Determine the (x, y) coordinate at the center of the cell enclosing the given text.  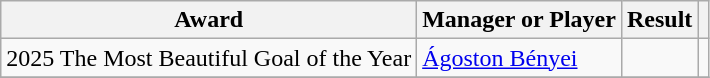
2025 The Most Beautiful Goal of the Year (209, 58)
Result (659, 20)
Award (209, 20)
Ágoston Bényei (520, 58)
Manager or Player (520, 20)
